Determine the (x, y) coordinate at the center of the cell enclosing the given text.  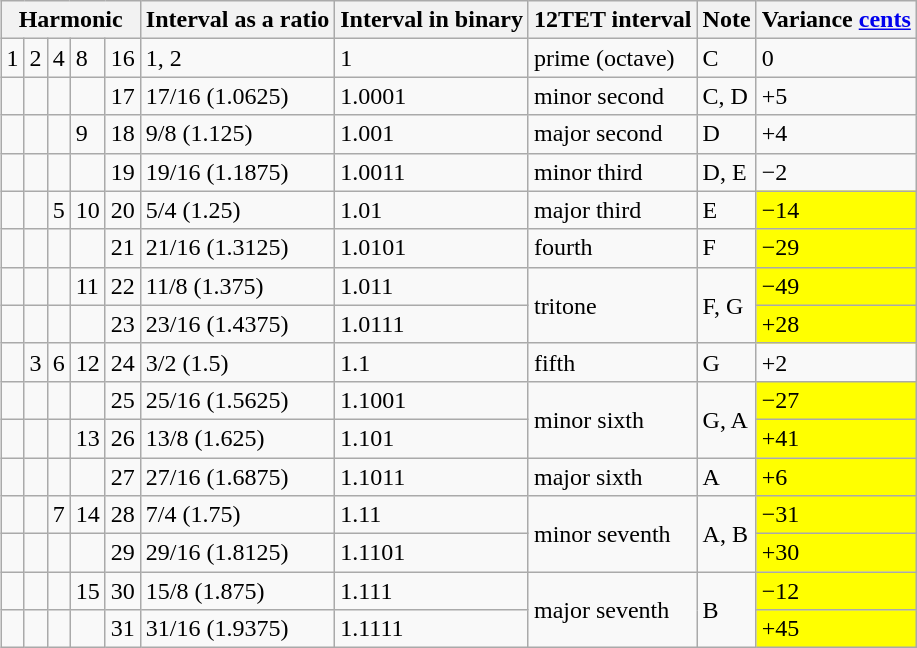
major seventh (612, 610)
8 (88, 58)
9/8 (1.125) (237, 134)
+5 (836, 96)
Interval in binary (432, 20)
F (726, 248)
3/2 (1.5) (237, 362)
29/16 (1.8125) (237, 553)
18 (122, 134)
19 (122, 172)
25/16 (1.5625) (237, 400)
1.001 (432, 134)
1.101 (432, 438)
−27 (836, 400)
−12 (836, 591)
27/16 (1.6875) (237, 477)
11 (88, 286)
1.01 (432, 210)
E (726, 210)
13 (88, 438)
14 (88, 515)
−49 (836, 286)
29 (122, 553)
5 (58, 210)
11/8 (1.375) (237, 286)
Interval as a ratio (237, 20)
1.1101 (432, 553)
23 (122, 324)
−14 (836, 210)
D (726, 134)
0 (836, 58)
3 (36, 362)
Note (726, 20)
1.111 (432, 591)
21 (122, 248)
1.11 (432, 515)
minor third (612, 172)
1.0011 (432, 172)
31 (122, 629)
Variance cents (836, 20)
27 (122, 477)
13/8 (1.625) (237, 438)
15 (88, 591)
1.1 (432, 362)
Harmonic (70, 20)
9 (88, 134)
−31 (836, 515)
17 (122, 96)
1.0001 (432, 96)
C (726, 58)
25 (122, 400)
1.1001 (432, 400)
6 (58, 362)
30 (122, 591)
B (726, 610)
1.1011 (432, 477)
+2 (836, 362)
F, G (726, 305)
fifth (612, 362)
10 (88, 210)
G (726, 362)
1, 2 (237, 58)
+6 (836, 477)
31/16 (1.9375) (237, 629)
major third (612, 210)
+45 (836, 629)
A, B (726, 534)
20 (122, 210)
1.0111 (432, 324)
12 (88, 362)
tritone (612, 305)
5/4 (1.25) (237, 210)
4 (58, 58)
16 (122, 58)
12TET interval (612, 20)
17/16 (1.0625) (237, 96)
15/8 (1.875) (237, 591)
1.1111 (432, 629)
1.0101 (432, 248)
22 (122, 286)
28 (122, 515)
1.011 (432, 286)
2 (36, 58)
G, A (726, 419)
+30 (836, 553)
+41 (836, 438)
23/16 (1.4375) (237, 324)
+4 (836, 134)
C, D (726, 96)
24 (122, 362)
minor seventh (612, 534)
7 (58, 515)
prime (octave) (612, 58)
+28 (836, 324)
−2 (836, 172)
26 (122, 438)
19/16 (1.1875) (237, 172)
minor sixth (612, 419)
major sixth (612, 477)
minor second (612, 96)
D, E (726, 172)
7/4 (1.75) (237, 515)
fourth (612, 248)
21/16 (1.3125) (237, 248)
A (726, 477)
major second (612, 134)
−29 (836, 248)
